Output the [x, y] coordinate of the center of the cell containing the given text.  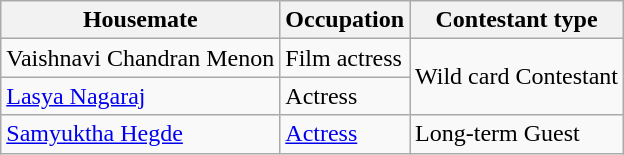
Film actress [345, 58]
Lasya Nagaraj [140, 96]
Samyuktha Hegde [140, 134]
Housemate [140, 20]
Vaishnavi Chandran Menon [140, 58]
Occupation [345, 20]
Long-term Guest [517, 134]
Wild card Contestant [517, 77]
Contestant type [517, 20]
